Provide the [X, Y] coordinate of the cell's center where the given text is located.  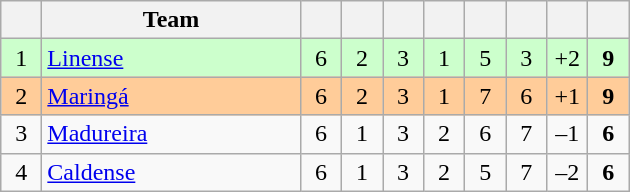
–1 [568, 134]
Caldense [172, 172]
Madureira [172, 134]
4 [22, 172]
+1 [568, 96]
–2 [568, 172]
Team [172, 20]
+2 [568, 58]
Maringá [172, 96]
Linense [172, 58]
